Return (x, y) of the center of cell containing provided text 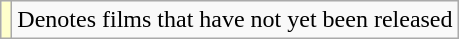
Denotes films that have not yet been released (235, 20)
